Scan for the cell matching the given text and deliver its (X, Y) coordinate at center. 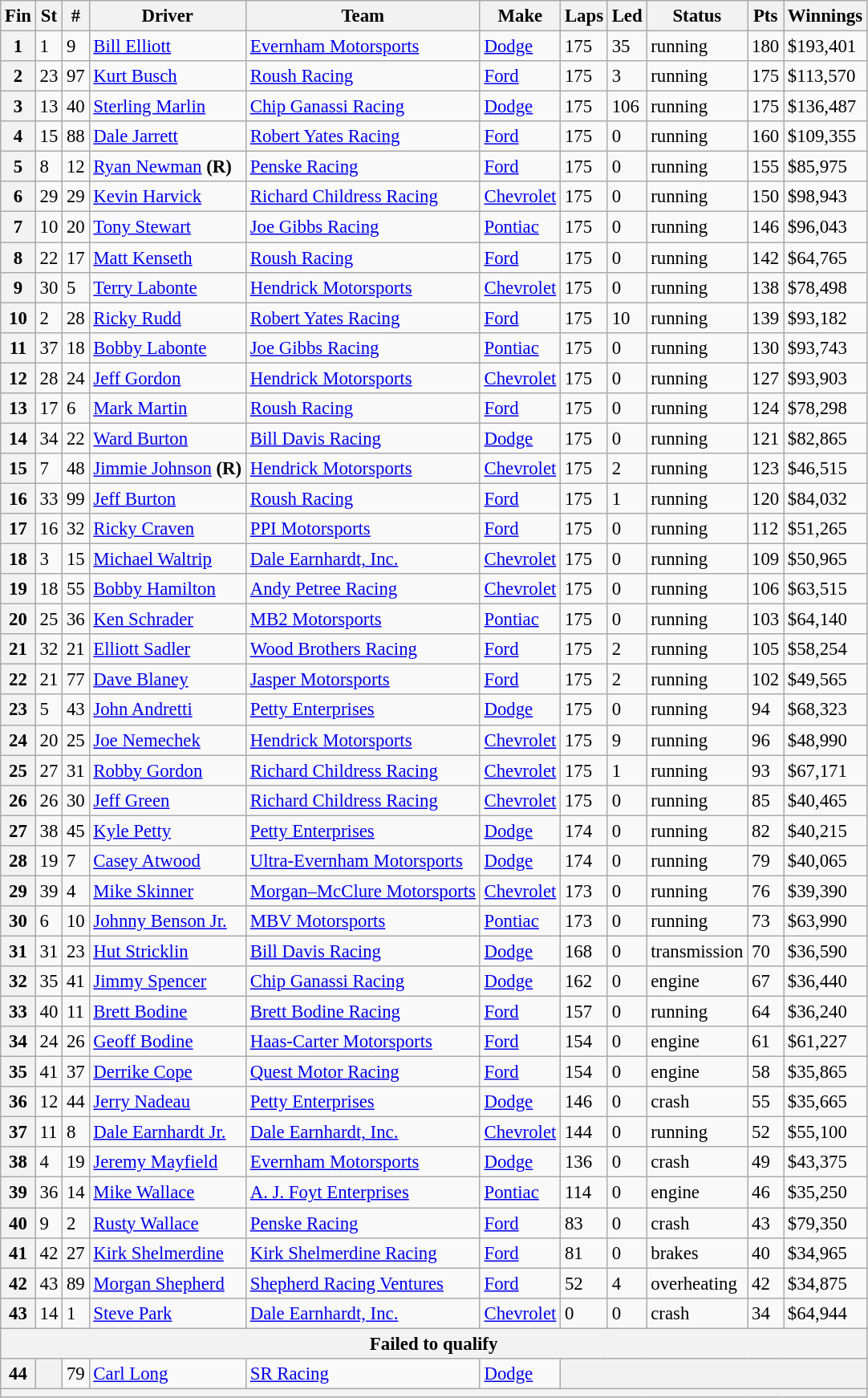
49 (765, 1163)
Jeff Gordon (167, 378)
144 (584, 1132)
$63,515 (825, 589)
89 (75, 1283)
Jerry Nadeau (167, 1102)
$36,240 (825, 1012)
$35,865 (825, 1072)
Jeremy Mayfield (167, 1163)
Driver (167, 16)
124 (765, 408)
$61,227 (825, 1042)
Jeff Burton (167, 498)
# (75, 16)
Brett Bodine (167, 1012)
$51,265 (825, 529)
139 (765, 318)
Ryan Newman (R) (167, 167)
Make (520, 16)
$50,965 (825, 559)
Team (363, 16)
Michael Waltrip (167, 559)
Led (627, 16)
Jimmy Spencer (167, 981)
overheating (697, 1283)
$63,990 (825, 921)
Morgan–McClure Motorsports (363, 891)
Ken Schrader (167, 620)
123 (765, 469)
96 (765, 740)
$58,254 (825, 649)
Johnny Benson Jr. (167, 921)
Brett Bodine Racing (363, 1012)
$96,043 (825, 227)
Shepherd Racing Ventures (363, 1283)
Jimmie Johnson (R) (167, 469)
$136,487 (825, 107)
82 (765, 831)
$34,875 (825, 1283)
157 (584, 1012)
Kirk Shelmerdine Racing (363, 1253)
142 (765, 258)
76 (765, 891)
Dale Jarrett (167, 136)
Tony Stewart (167, 227)
Failed to qualify (434, 1343)
64 (765, 1012)
70 (765, 951)
Andy Petree Racing (363, 589)
73 (765, 921)
Matt Kenseth (167, 258)
162 (584, 981)
Geoff Bodine (167, 1042)
$93,903 (825, 378)
$43,375 (825, 1163)
Kyle Petty (167, 831)
brakes (697, 1253)
138 (765, 287)
45 (75, 831)
$36,590 (825, 951)
$98,943 (825, 197)
Joe Nemechek (167, 740)
48 (75, 469)
Bobby Labonte (167, 347)
$78,298 (825, 408)
$84,032 (825, 498)
Bobby Hamilton (167, 589)
Fin (18, 16)
Ward Burton (167, 438)
Hut Stricklin (167, 951)
Sterling Marlin (167, 107)
Haas-Carter Motorsports (363, 1042)
Quest Motor Racing (363, 1072)
John Andretti (167, 710)
$40,215 (825, 831)
Laps (584, 16)
$79,350 (825, 1223)
$64,944 (825, 1313)
Jasper Motorsports (363, 680)
Kurt Busch (167, 76)
121 (765, 438)
$55,100 (825, 1132)
120 (765, 498)
$48,990 (825, 740)
$64,765 (825, 258)
102 (765, 680)
$40,065 (825, 861)
67 (765, 981)
$68,323 (825, 710)
Mike Wallace (167, 1193)
$40,465 (825, 800)
112 (765, 529)
$46,515 (825, 469)
Status (697, 16)
PPI Motorsports (363, 529)
114 (584, 1193)
Winnings (825, 16)
transmission (697, 951)
$78,498 (825, 287)
Elliott Sadler (167, 649)
Ricky Rudd (167, 318)
180 (765, 47)
MB2 Motorsports (363, 620)
81 (584, 1253)
Kevin Harvick (167, 197)
155 (765, 167)
93 (765, 770)
$64,140 (825, 620)
Robby Gordon (167, 770)
Mark Martin (167, 408)
$93,182 (825, 318)
168 (584, 951)
$34,965 (825, 1253)
46 (765, 1193)
$49,565 (825, 680)
85 (765, 800)
97 (75, 76)
Terry Labonte (167, 287)
A. J. Foyt Enterprises (363, 1193)
Jeff Green (167, 800)
103 (765, 620)
77 (75, 680)
$82,865 (825, 438)
Pts (765, 16)
88 (75, 136)
$113,570 (825, 76)
$39,390 (825, 891)
$35,665 (825, 1102)
$85,975 (825, 167)
Morgan Shepherd (167, 1283)
Ricky Craven (167, 529)
St (48, 16)
109 (765, 559)
Bill Elliott (167, 47)
127 (765, 378)
$109,355 (825, 136)
94 (765, 710)
Mike Skinner (167, 891)
Kirk Shelmerdine (167, 1253)
$36,440 (825, 981)
Derrike Cope (167, 1072)
$67,171 (825, 770)
Dale Earnhardt Jr. (167, 1132)
Ultra-Evernham Motorsports (363, 861)
105 (765, 649)
$193,401 (825, 47)
61 (765, 1042)
83 (584, 1223)
Dave Blaney (167, 680)
Wood Brothers Racing (363, 649)
Rusty Wallace (167, 1223)
SR Racing (363, 1374)
130 (765, 347)
Casey Atwood (167, 861)
160 (765, 136)
136 (584, 1163)
99 (75, 498)
Steve Park (167, 1313)
$35,250 (825, 1193)
Carl Long (167, 1374)
58 (765, 1072)
$93,743 (825, 347)
150 (765, 197)
MBV Motorsports (363, 921)
